Detect which cell encompasses the target text, then output its (X, Y) center coordinate. 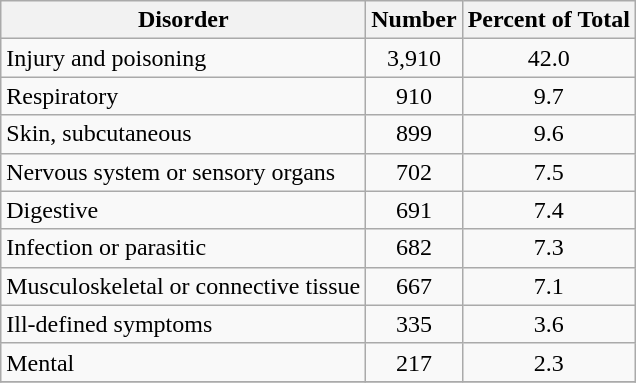
Number (414, 20)
7.3 (548, 248)
42.0 (548, 58)
2.3 (548, 362)
217 (414, 362)
Injury and poisoning (184, 58)
7.1 (548, 286)
691 (414, 210)
682 (414, 248)
667 (414, 286)
Ill-defined symptoms (184, 324)
899 (414, 134)
Nervous system or sensory organs (184, 172)
Skin, subcutaneous (184, 134)
Musculoskeletal or connective tissue (184, 286)
Percent of Total (548, 20)
Mental (184, 362)
910 (414, 96)
Infection or parasitic (184, 248)
3.6 (548, 324)
7.5 (548, 172)
Respiratory (184, 96)
9.7 (548, 96)
Disorder (184, 20)
335 (414, 324)
702 (414, 172)
3,910 (414, 58)
Digestive (184, 210)
9.6 (548, 134)
7.4 (548, 210)
